From the cell containing the given text, extract its center point as [X, Y] coordinate. 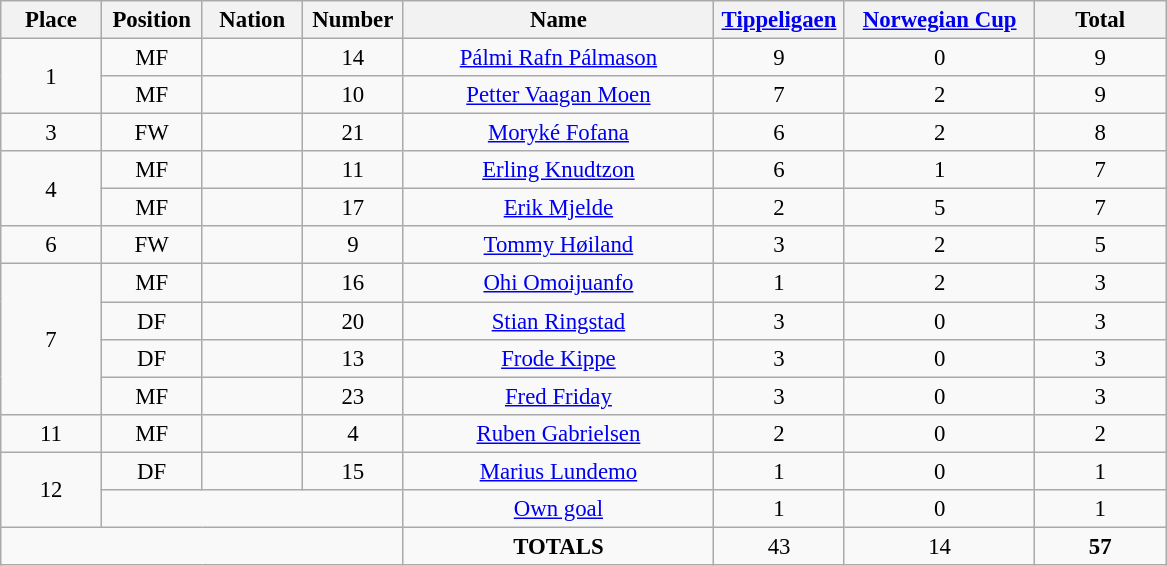
Marius Lundemo [558, 471]
15 [354, 471]
Tippeligaen [780, 20]
Position [152, 20]
21 [354, 133]
Norwegian Cup [940, 20]
10 [354, 95]
Number [354, 20]
Own goal [558, 509]
Ruben Gabrielsen [558, 433]
23 [354, 396]
17 [354, 208]
Place [52, 20]
16 [354, 283]
13 [354, 358]
Moryké Fofana [558, 133]
Nation [252, 20]
Tommy Høiland [558, 245]
12 [52, 490]
43 [780, 546]
Name [558, 20]
Stian Ringstad [558, 321]
Pálmi Rafn Pálmason [558, 58]
TOTALS [558, 546]
Erik Mjelde [558, 208]
Ohi Omoijuanfo [558, 283]
57 [1100, 546]
Erling Knudtzon [558, 170]
Petter Vaagan Moen [558, 95]
20 [354, 321]
Total [1100, 20]
Fred Friday [558, 396]
Frode Kippe [558, 358]
8 [1100, 133]
